Determine the [x, y] coordinate at the center of the cell enclosing the given text.  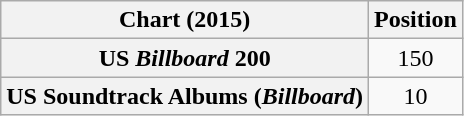
10 [416, 96]
US Billboard 200 [185, 58]
Position [416, 20]
150 [416, 58]
US Soundtrack Albums (Billboard) [185, 96]
Chart (2015) [185, 20]
